Identify which cell holds the provided text, then report its (x, y) central coordinate. 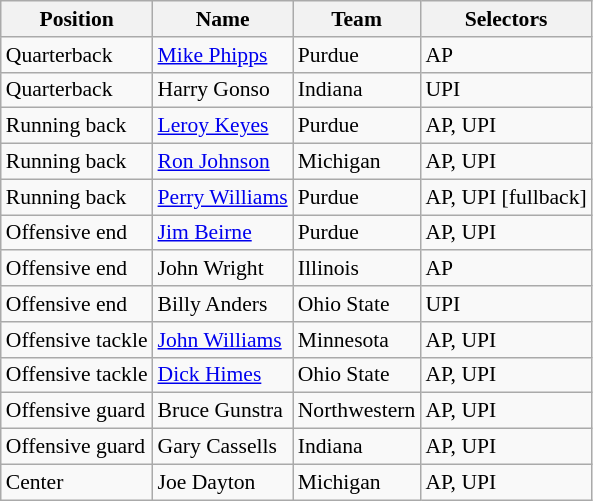
John Williams (223, 340)
Minnesota (357, 340)
Jim Beirne (223, 233)
Selectors (506, 19)
AP, UPI [fullback] (506, 197)
Mike Phipps (223, 55)
Dick Himes (223, 375)
Gary Cassells (223, 447)
Bruce Gunstra (223, 411)
Team (357, 19)
Joe Dayton (223, 482)
Position (77, 19)
Harry Gonso (223, 90)
Northwestern (357, 411)
Name (223, 19)
Illinois (357, 269)
Center (77, 482)
John Wright (223, 269)
Ron Johnson (223, 162)
Leroy Keyes (223, 126)
Perry Williams (223, 197)
Billy Anders (223, 304)
